Pinpoint the cell where the given text exists, returning its (x, y) midpoint coordinate. 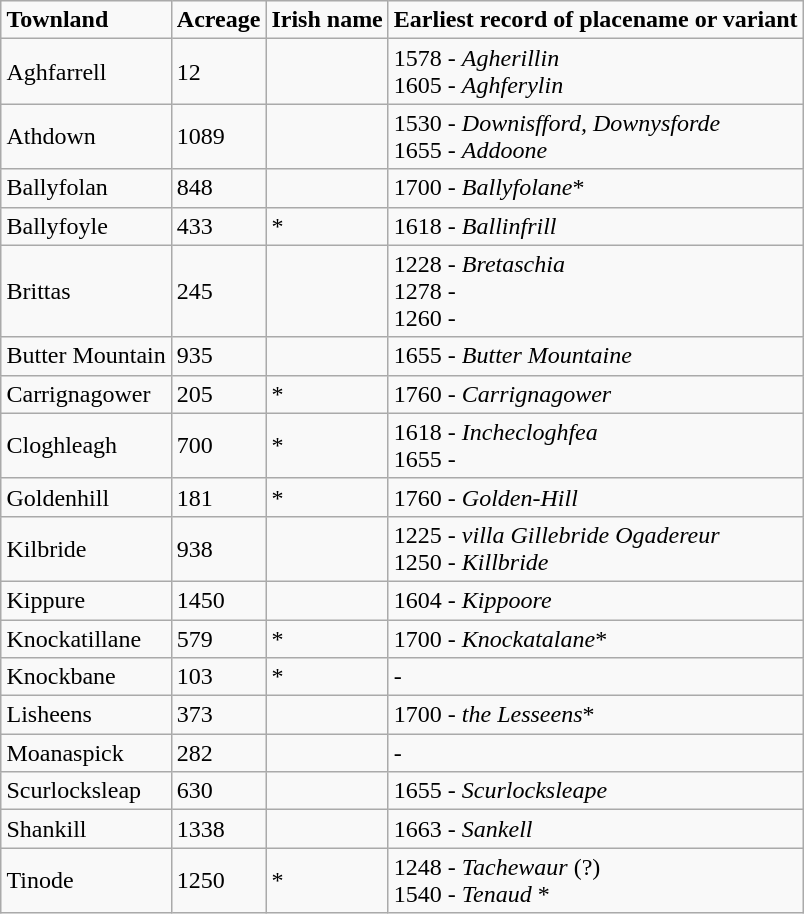
630 (218, 791)
1760 - Golden-Hill (596, 497)
245 (218, 291)
700 (218, 446)
Irish name (327, 20)
1700 - Ballyfolane* (596, 188)
1655 - Butter Mountaine (596, 356)
Scurlocksleap (86, 791)
Earliest record of placename or variant (596, 20)
373 (218, 715)
Kippure (86, 600)
1089 (218, 136)
433 (218, 226)
Brittas (86, 291)
1700 - Knockatalane* (596, 639)
Kilbride (86, 548)
205 (218, 394)
1618 - Ballinfrill (596, 226)
1578 - Agherillin1605 - Aghferylin (596, 72)
Acreage (218, 20)
935 (218, 356)
1225 - villa Gillebride Ogadereur1250 - Killbride (596, 548)
12 (218, 72)
938 (218, 548)
Lisheens (86, 715)
Ballyfolan (86, 188)
848 (218, 188)
103 (218, 677)
Moanaspick (86, 753)
1760 - Carrignagower (596, 394)
1250 (218, 880)
282 (218, 753)
Aghfarrell (86, 72)
Townland (86, 20)
1663 - Sankell (596, 829)
1248 - Tachewaur (?)1540 - Tenaud * (596, 880)
Athdown (86, 136)
Knockbane (86, 677)
1700 - the Lesseens* (596, 715)
1228 - Bretaschia1278 - 1260 - (596, 291)
Cloghleagh (86, 446)
1450 (218, 600)
Knockatillane (86, 639)
Butter Mountain (86, 356)
1530 - Downisfford, Downysforde1655 - Addoone (596, 136)
Ballyfoyle (86, 226)
1655 - Scurlocksleape (596, 791)
Shankill (86, 829)
1604 - Kippoore (596, 600)
1338 (218, 829)
Carrignagower (86, 394)
579 (218, 639)
Tinode (86, 880)
1618 - Inchecloghfea1655 - (596, 446)
Goldenhill (86, 497)
181 (218, 497)
